Extract the [x, y] coordinate from the center of the cell holding the provided text.  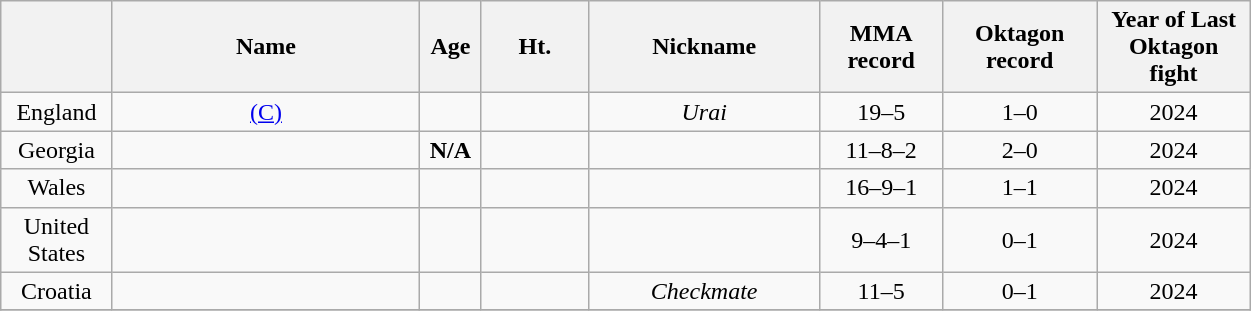
MMA record [882, 47]
Georgia [56, 150]
Checkmate [704, 291]
United States [56, 240]
19–5 [882, 112]
England [56, 112]
Croatia [56, 291]
Name [266, 47]
9–4–1 [882, 240]
Wales [56, 188]
1–1 [1020, 188]
Oktagon record [1020, 47]
Nickname [704, 47]
Age [450, 47]
2–0 [1020, 150]
Ht. [535, 47]
11–5 [882, 291]
11–8–2 [882, 150]
1–0 [1020, 112]
Year of Last Oktagon fight [1174, 47]
16–9–1 [882, 188]
(C) [266, 112]
N/A [450, 150]
Urai [704, 112]
